Search for the cell housing the specified text and yield its [X, Y] center coordinate. 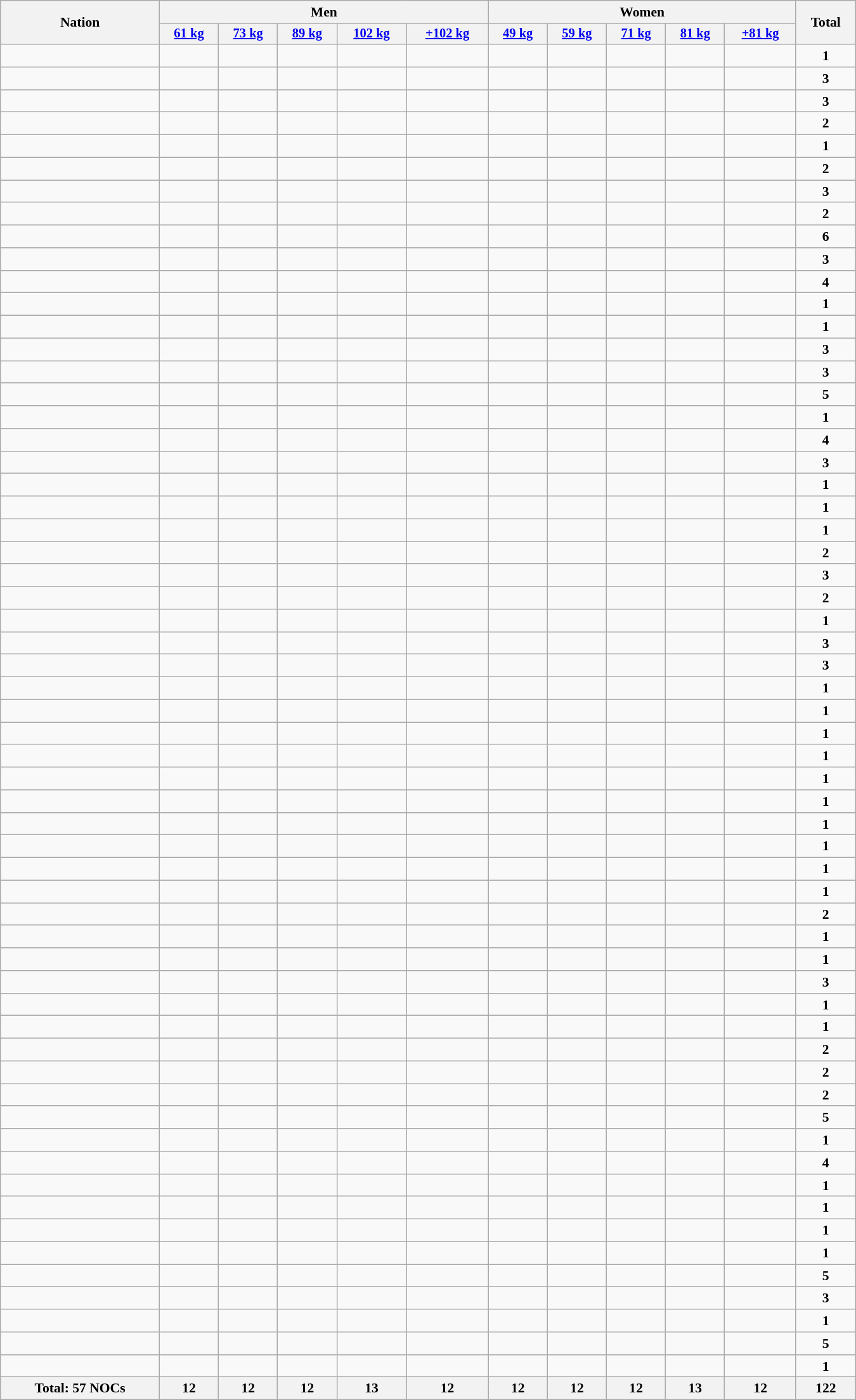
Men [323, 12]
Total: 57 NOCs [80, 1389]
102 kg [372, 34]
Women [642, 12]
Total [826, 23]
122 [826, 1389]
89 kg [307, 34]
81 kg [695, 34]
+102 kg [448, 34]
59 kg [577, 34]
+81 kg [760, 34]
73 kg [249, 34]
Nation [80, 23]
61 kg [189, 34]
71 kg [637, 34]
49 kg [517, 34]
6 [826, 237]
